Scan for the cell matching the given text and deliver its (x, y) coordinate at center. 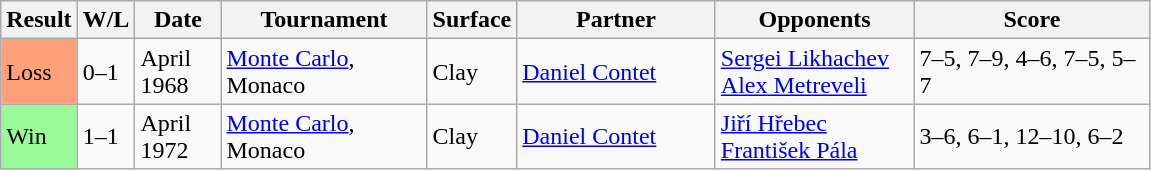
Tournament (324, 20)
W/L (106, 20)
Score (1032, 20)
Loss (39, 72)
Sergei Likhachev Alex Metreveli (814, 72)
April 1968 (178, 72)
0–1 (106, 72)
3–6, 6–1, 12–10, 6–2 (1032, 136)
Date (178, 20)
7–5, 7–9, 4–6, 7–5, 5–7 (1032, 72)
Win (39, 136)
April 1972 (178, 136)
Partner (616, 20)
Result (39, 20)
1–1 (106, 136)
Jiří Hřebec František Pála (814, 136)
Surface (472, 20)
Opponents (814, 20)
